Output the (X, Y) coordinate of the center of the cell containing the given text.  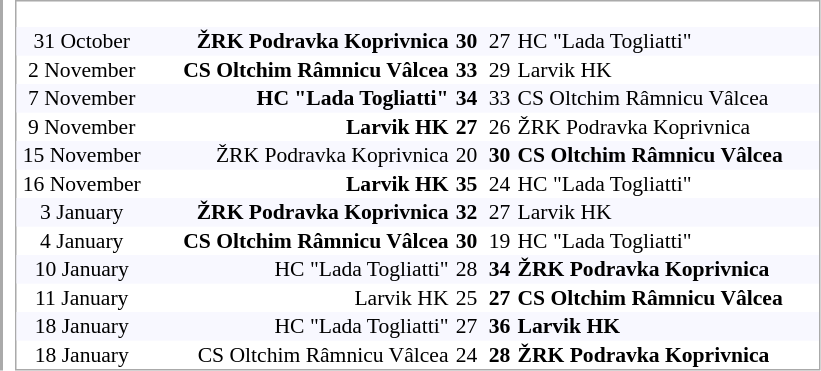
16 November (81, 184)
4 January (81, 240)
25 (466, 298)
10 January (81, 269)
31 October (81, 41)
15 November (81, 155)
9 November (81, 126)
29 (500, 70)
35 (466, 184)
11 January (81, 298)
7 November (81, 98)
2 November (81, 70)
32 (466, 212)
3 January (81, 212)
36 (500, 326)
26 (500, 126)
19 (500, 240)
20 (466, 155)
